Find where the given text appears and provide that cell's center as (X, Y) coordinate. 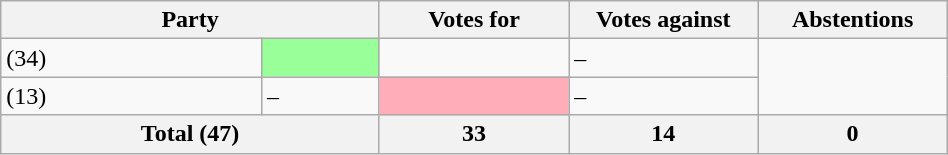
Total (47) (190, 134)
33 (474, 134)
Party (190, 20)
Votes for (474, 20)
14 (664, 134)
Votes against (664, 20)
(34) (132, 58)
0 (852, 134)
(13) (132, 96)
Abstentions (852, 20)
